Capture the cell that displays the provided text and extract its [x, y] central coordinate. 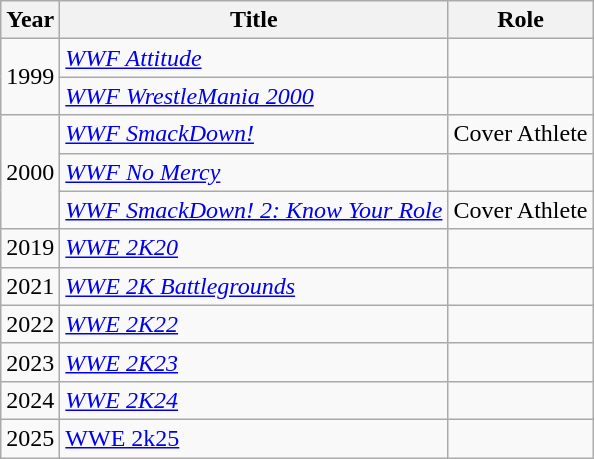
WWF No Mercy [254, 172]
WWF SmackDown! 2: Know Your Role [254, 210]
WWE 2k25 [254, 438]
2024 [30, 400]
WWE 2K Battlegrounds [254, 286]
WWE 2K22 [254, 324]
WWF SmackDown! [254, 134]
2000 [30, 172]
WWE 2K24 [254, 400]
2021 [30, 286]
WWF WrestleMania 2000 [254, 96]
WWE 2K23 [254, 362]
Role [520, 20]
2023 [30, 362]
1999 [30, 77]
2022 [30, 324]
2025 [30, 438]
WWF Attitude [254, 58]
2019 [30, 248]
WWE 2K20 [254, 248]
Title [254, 20]
Year [30, 20]
